Extract the (X, Y) coordinate from the center of the cell holding the provided text.  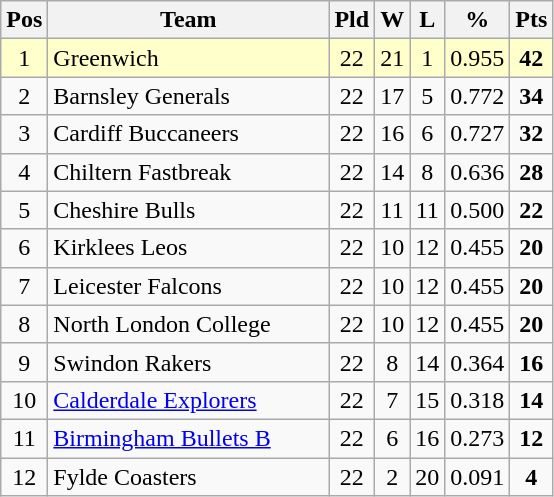
Team (188, 20)
0.364 (478, 362)
21 (392, 58)
Chiltern Fastbreak (188, 172)
0.500 (478, 210)
0.318 (478, 400)
L (428, 20)
Pos (24, 20)
9 (24, 362)
Greenwich (188, 58)
15 (428, 400)
Birmingham Bullets B (188, 438)
32 (532, 134)
17 (392, 96)
0.091 (478, 477)
28 (532, 172)
W (392, 20)
42 (532, 58)
Cheshire Bulls (188, 210)
Cardiff Buccaneers (188, 134)
% (478, 20)
Calderdale Explorers (188, 400)
0.636 (478, 172)
Leicester Falcons (188, 286)
0.727 (478, 134)
34 (532, 96)
North London College (188, 324)
Fylde Coasters (188, 477)
3 (24, 134)
0.955 (478, 58)
Pld (352, 20)
0.772 (478, 96)
Swindon Rakers (188, 362)
Kirklees Leos (188, 248)
0.273 (478, 438)
Barnsley Generals (188, 96)
Pts (532, 20)
